Determine the (X, Y) coordinate at the center of the cell enclosing the given text.  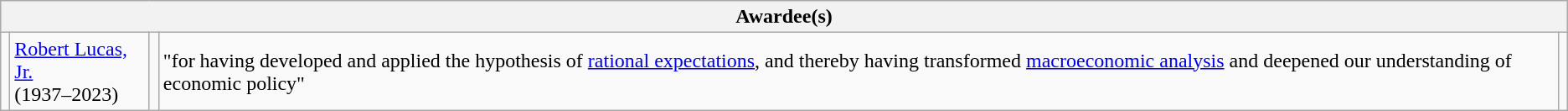
Awardee(s) (784, 17)
Robert Lucas, Jr.(1937–2023) (80, 71)
